Determine the [x, y] coordinate at the center of the cell enclosing the given text.  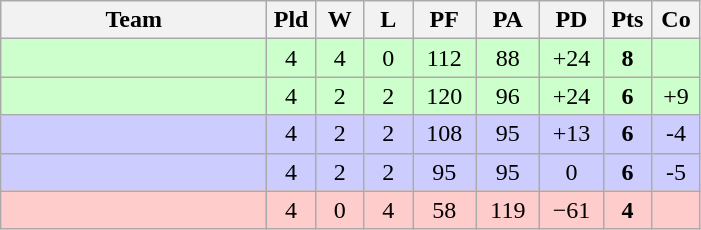
L [388, 20]
Pld [292, 20]
Co [676, 20]
Team [134, 20]
-4 [676, 134]
58 [444, 210]
PF [444, 20]
W [340, 20]
112 [444, 58]
119 [508, 210]
Pts [628, 20]
120 [444, 96]
-5 [676, 172]
96 [508, 96]
PA [508, 20]
−61 [572, 210]
108 [444, 134]
+9 [676, 96]
+13 [572, 134]
8 [628, 58]
PD [572, 20]
88 [508, 58]
